Output the [x, y] coordinate of the center of the cell containing the given text.  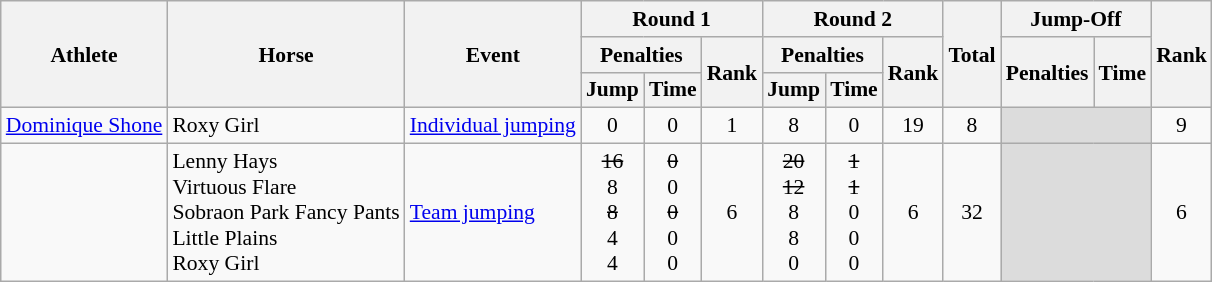
Horse [286, 54]
1 [732, 126]
2012880 [794, 213]
Round 1 [672, 19]
19 [914, 126]
Roxy Girl [286, 126]
Event [493, 54]
32 [972, 213]
Individual jumping [493, 126]
Round 2 [852, 19]
Team jumping [493, 213]
11000 [854, 213]
168844 [612, 213]
Athlete [84, 54]
00000 [673, 213]
9 [1182, 126]
Jump-Off [1076, 19]
Total [972, 54]
Dominique Shone [84, 126]
Lenny HaysVirtuous FlareSobraon Park Fancy PantsLittle PlainsRoxy Girl [286, 213]
